From the cell containing the given text, extract its center point as (x, y) coordinate. 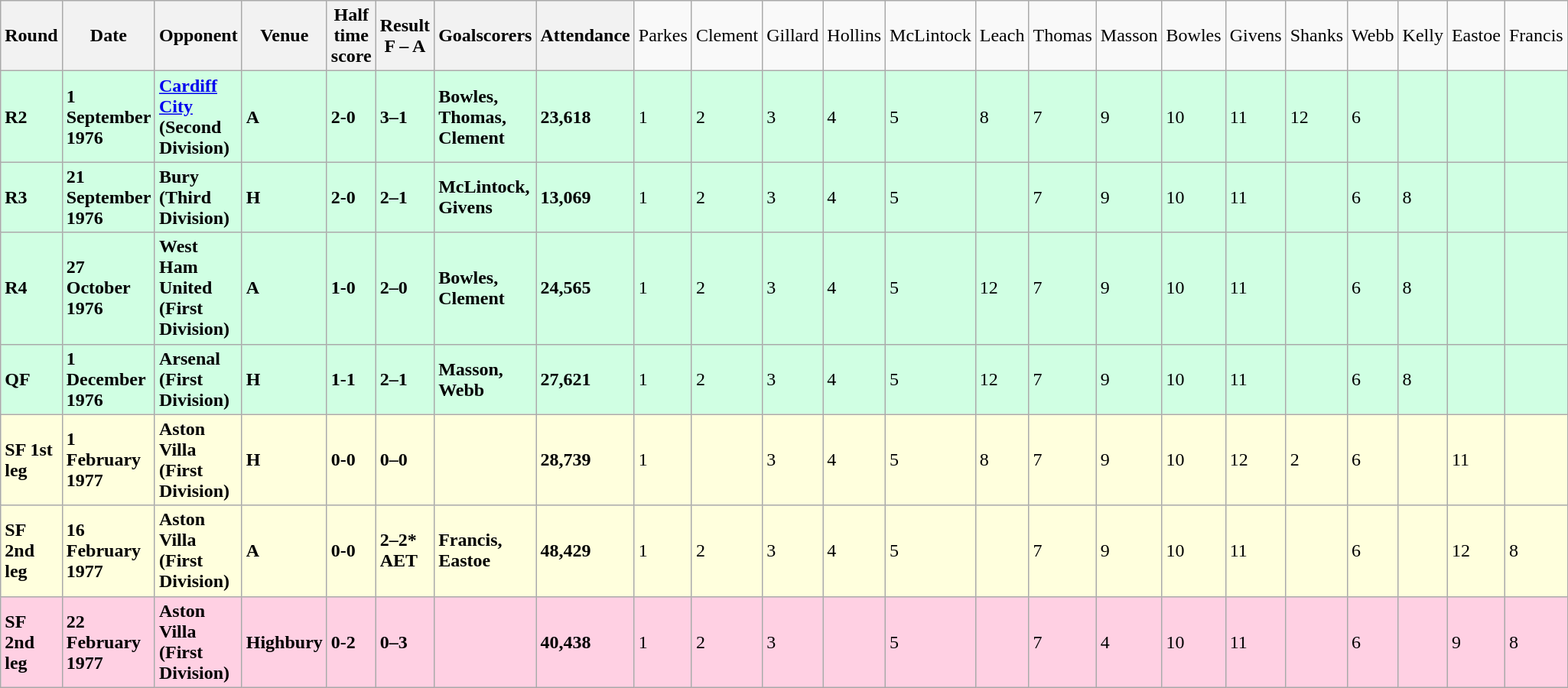
Half time score (351, 36)
1-1 (351, 379)
Webb (1373, 36)
SF 1st leg (31, 460)
Francis, Eastoe (485, 550)
Venue (285, 36)
2–0 (405, 288)
48,429 (585, 550)
28,739 (585, 460)
Masson, Webb (485, 379)
R2 (31, 116)
Masson (1129, 36)
Cardiff City (Second Division) (198, 116)
Bowles, Thomas, Clement (485, 116)
West Ham United (First Division) (198, 288)
Date (109, 36)
Attendance (585, 36)
R3 (31, 197)
13,069 (585, 197)
Thomas (1062, 36)
Kelly (1423, 36)
Leach (1002, 36)
27 October 1976 (109, 288)
16 February 1977 (109, 550)
Parkes (662, 36)
1 December 1976 (109, 379)
0–3 (405, 642)
Opponent (198, 36)
QF (31, 379)
R4 (31, 288)
Highbury (285, 642)
1 February 1977 (109, 460)
1-0 (351, 288)
0-2 (351, 642)
McLintock, Givens (485, 197)
Gillard (792, 36)
21 September 1976 (109, 197)
27,621 (585, 379)
Shanks (1316, 36)
Bowles (1193, 36)
Goalscorers (485, 36)
Givens (1256, 36)
Hollins (854, 36)
ResultF – A (405, 36)
2–2* AET (405, 550)
24,565 (585, 288)
22 February 1977 (109, 642)
Round (31, 36)
Arsenal (First Division) (198, 379)
Bowles, Clement (485, 288)
3–1 (405, 116)
0–0 (405, 460)
Clement (727, 36)
23,618 (585, 116)
1 September 1976 (109, 116)
40,438 (585, 642)
Eastoe (1476, 36)
McLintock (931, 36)
Francis (1536, 36)
Bury (Third Division) (198, 197)
